Output the [X, Y] coordinate of the center of the cell containing the given text.  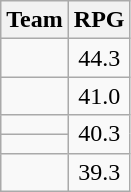
44.3 [99, 58]
41.0 [99, 96]
39.3 [99, 172]
RPG [99, 20]
40.3 [99, 134]
Team [35, 20]
